Capture the cell that displays the provided text and extract its (x, y) central coordinate. 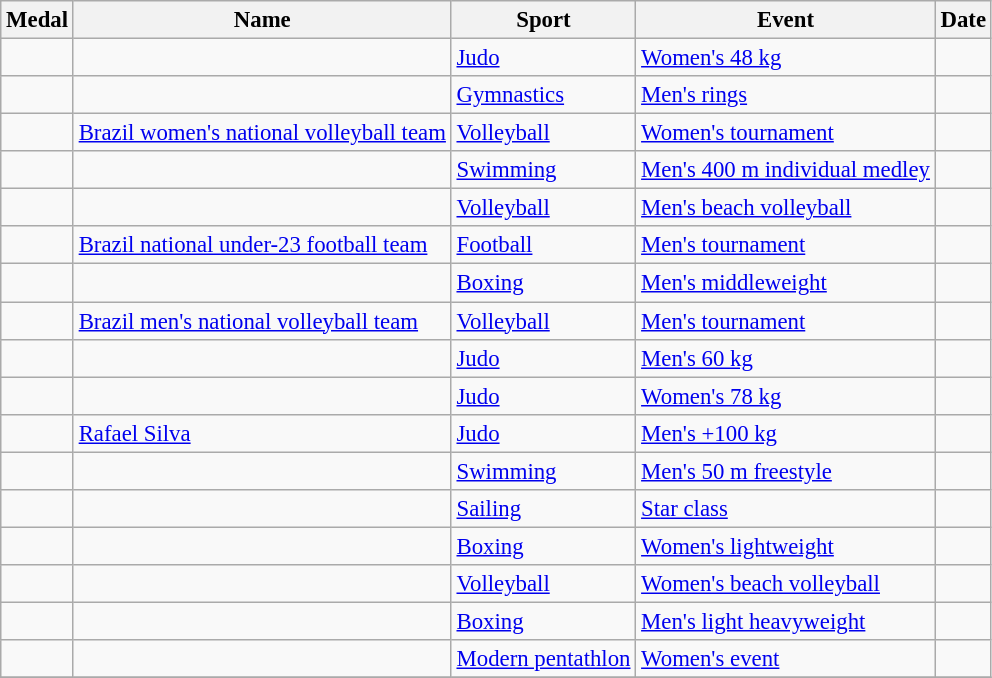
Gymnastics (544, 95)
Men's rings (786, 95)
Brazil national under-23 football team (262, 245)
Rafael Silva (262, 433)
Modern pentathlon (544, 659)
Men's 50 m freestyle (786, 471)
Men's middleweight (786, 283)
Men's beach volleyball (786, 208)
Women's tournament (786, 133)
Women's 48 kg (786, 58)
Brazil men's national volleyball team (262, 321)
Date (963, 20)
Sailing (544, 509)
Brazil women's national volleyball team (262, 133)
Name (262, 20)
Men's 400 m individual medley (786, 170)
Men's +100 kg (786, 433)
Women's event (786, 659)
Football (544, 245)
Event (786, 20)
Women's beach volleyball (786, 584)
Women's 78 kg (786, 396)
Sport (544, 20)
Medal (38, 20)
Men's 60 kg (786, 358)
Star class (786, 509)
Men's light heavyweight (786, 621)
Women's lightweight (786, 546)
